Determine the [x, y] coordinate at the center of the cell enclosing the given text.  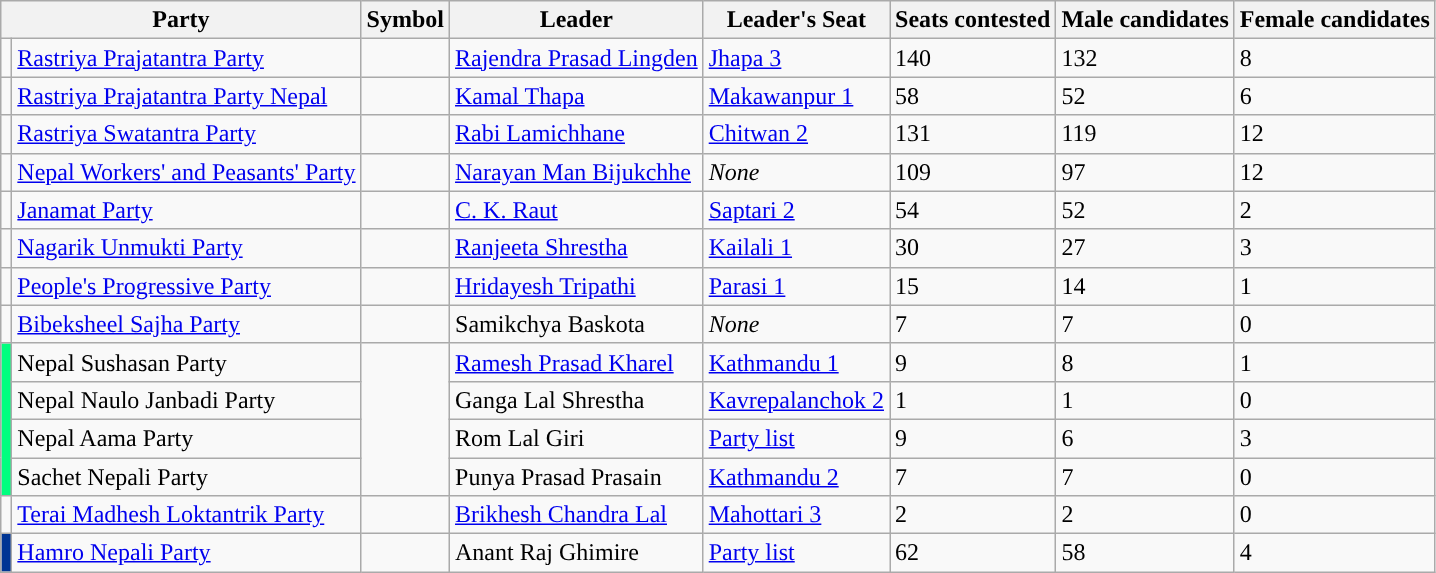
Jhapa 3 [796, 58]
Nepal Naulo Janbadi Party [186, 400]
Brikhesh Chandra Lal [577, 515]
Leader's Seat [796, 20]
131 [973, 134]
Rastriya Swatantra Party [186, 134]
Mahottari 3 [796, 515]
Seats contested [973, 20]
62 [973, 553]
Kavrepalanchok 2 [796, 400]
Nagarik Unmukti Party [186, 248]
Sachet Nepali Party [186, 477]
Ranjeeta Shrestha [577, 248]
Hridayesh Tripathi [577, 286]
Female candidates [1334, 20]
119 [1145, 134]
14 [1145, 286]
Symbol [405, 20]
Chitwan 2 [796, 134]
Ganga Lal Shrestha [577, 400]
Kathmandu 2 [796, 477]
Samikchya Baskota [577, 324]
Nepal Workers' and Peasants' Party [186, 172]
Party [181, 20]
97 [1145, 172]
Narayan Man Bijukchhe [577, 172]
Rastriya Prajatantra Party [186, 58]
Hamro Nepali Party [186, 553]
140 [973, 58]
Nepal Sushasan Party [186, 362]
109 [973, 172]
Kailali 1 [796, 248]
Kathmandu 1 [796, 362]
Makawanpur 1 [796, 96]
Rabi Lamichhane [577, 134]
People's Progressive Party [186, 286]
132 [1145, 58]
Janamat Party [186, 210]
Rom Lal Giri [577, 438]
Anant Raj Ghimire [577, 553]
Kamal Thapa [577, 96]
Saptari 2 [796, 210]
Rastriya Prajatantra Party Nepal [186, 96]
4 [1334, 553]
30 [973, 248]
Rajendra Prasad Lingden [577, 58]
27 [1145, 248]
Terai Madhesh Loktantrik Party [186, 515]
Ramesh Prasad Kharel [577, 362]
54 [973, 210]
Nepal Aama Party [186, 438]
Parasi 1 [796, 286]
15 [973, 286]
Punya Prasad Prasain [577, 477]
Bibeksheel Sajha Party [186, 324]
C. K. Raut [577, 210]
Male candidates [1145, 20]
Leader [577, 20]
